Search for the cell housing the specified text and yield its (X, Y) center coordinate. 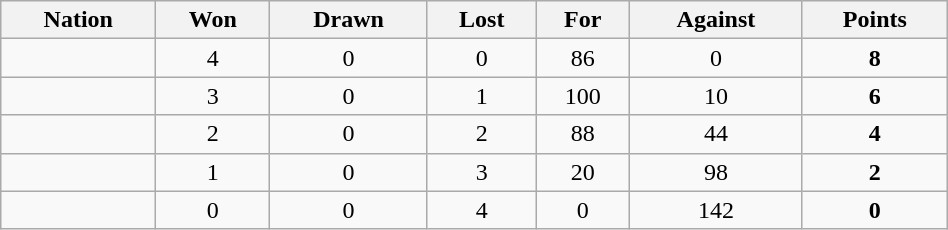
6 (874, 96)
20 (582, 172)
44 (716, 134)
98 (716, 172)
Drawn (349, 20)
100 (582, 96)
88 (582, 134)
142 (716, 210)
86 (582, 58)
Nation (78, 20)
Points (874, 20)
Won (213, 20)
Against (716, 20)
8 (874, 58)
For (582, 20)
10 (716, 96)
Lost (482, 20)
